Find where the given text appears and provide that cell's center as (x, y) coordinate. 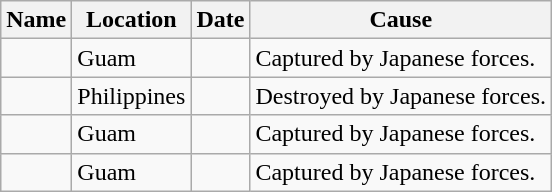
Destroyed by Japanese forces. (401, 96)
Date (220, 20)
Name (36, 20)
Cause (401, 20)
Location (132, 20)
Philippines (132, 96)
